Return [X, Y] of the center of cell containing provided text 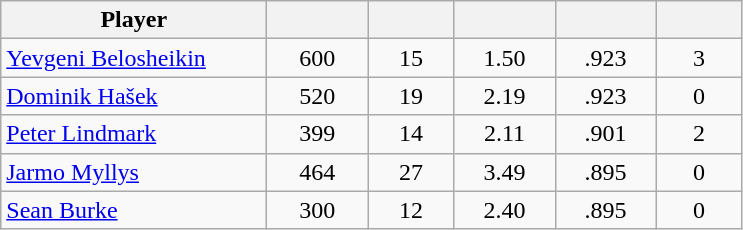
Dominik Hašek [134, 96]
14 [411, 134]
12 [411, 210]
2.40 [504, 210]
1.50 [504, 58]
Jarmo Myllys [134, 172]
520 [318, 96]
399 [318, 134]
2.11 [504, 134]
Yevgeni Belosheikin [134, 58]
3.49 [504, 172]
600 [318, 58]
27 [411, 172]
2.19 [504, 96]
Peter Lindmark [134, 134]
464 [318, 172]
19 [411, 96]
300 [318, 210]
Sean Burke [134, 210]
15 [411, 58]
.901 [606, 134]
3 [699, 58]
Player [134, 20]
2 [699, 134]
